Return the [X, Y] coordinate for the center point of the cell that contains the specified text.  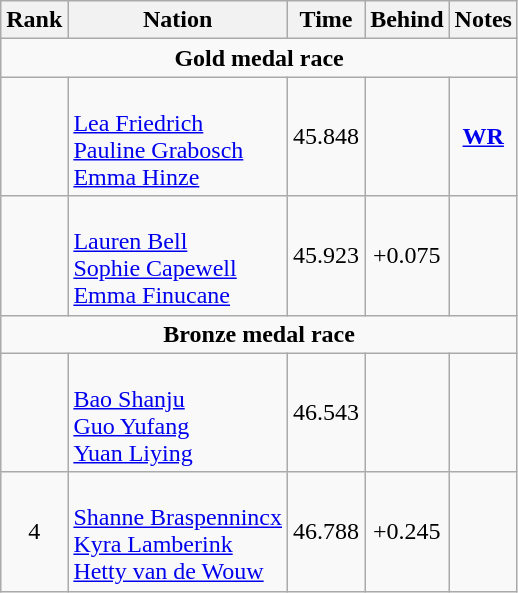
Lea FriedrichPauline GraboschEmma Hinze [178, 136]
Time [326, 20]
Gold medal race [260, 58]
+0.075 [407, 256]
Nation [178, 20]
WR [483, 136]
4 [34, 532]
45.923 [326, 256]
Rank [34, 20]
45.848 [326, 136]
46.543 [326, 412]
Shanne BraspennincxKyra LamberinkHetty van de Wouw [178, 532]
46.788 [326, 532]
Lauren BellSophie CapewellEmma Finucane [178, 256]
+0.245 [407, 532]
Behind [407, 20]
Bao ShanjuGuo YufangYuan Liying [178, 412]
Notes [483, 20]
Bronze medal race [260, 334]
